Output the [x, y] coordinate of the center of the cell containing the given text.  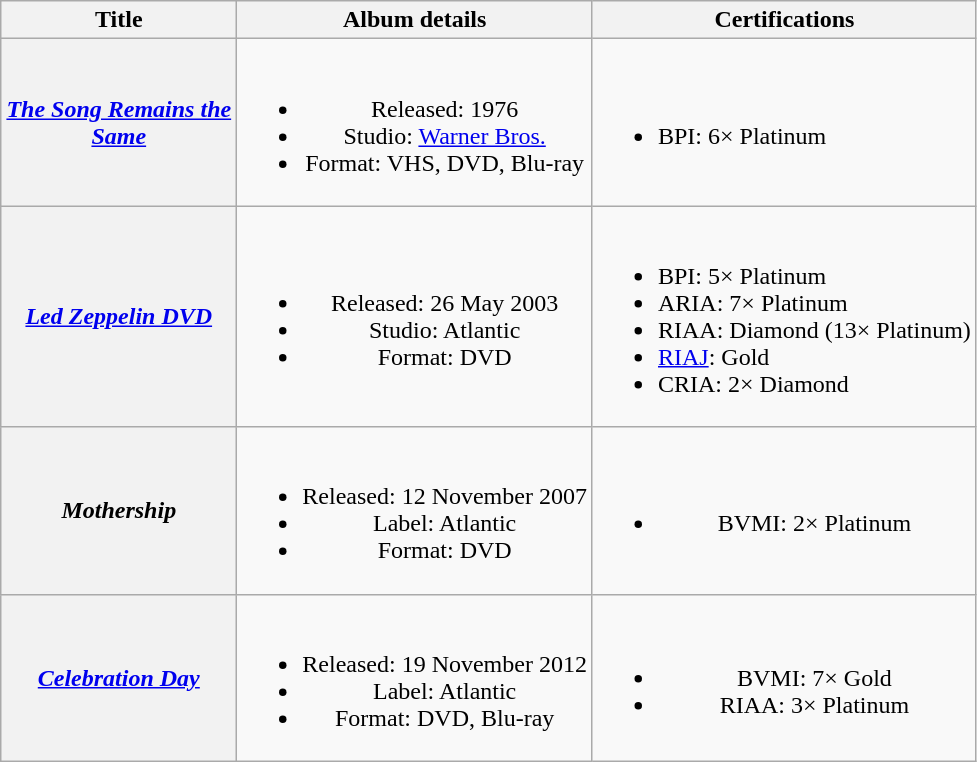
Title [119, 20]
Released: 26 May 2003Studio: AtlanticFormat: DVD [415, 316]
Celebration Day [119, 678]
Mothership [119, 510]
BPI: 6× Platinum [784, 122]
Led Zeppelin DVD [119, 316]
Album details [415, 20]
Released: 19 November 2012Label: AtlanticFormat: DVD, Blu-ray [415, 678]
BVMI: 7× GoldRIAA: 3× Platinum [784, 678]
Released: 1976Studio: Warner Bros.Format: VHS, DVD, Blu-ray [415, 122]
Released: 12 November 2007Label: AtlanticFormat: DVD [415, 510]
The Song Remains the Same [119, 122]
BVMI: 2× Platinum [784, 510]
BPI: 5× PlatinumARIA: 7× PlatinumRIAA: Diamond (13× Platinum)RIAJ: GoldCRIA: 2× Diamond [784, 316]
Certifications [784, 20]
